Identify which cell holds the provided text, then report its (X, Y) central coordinate. 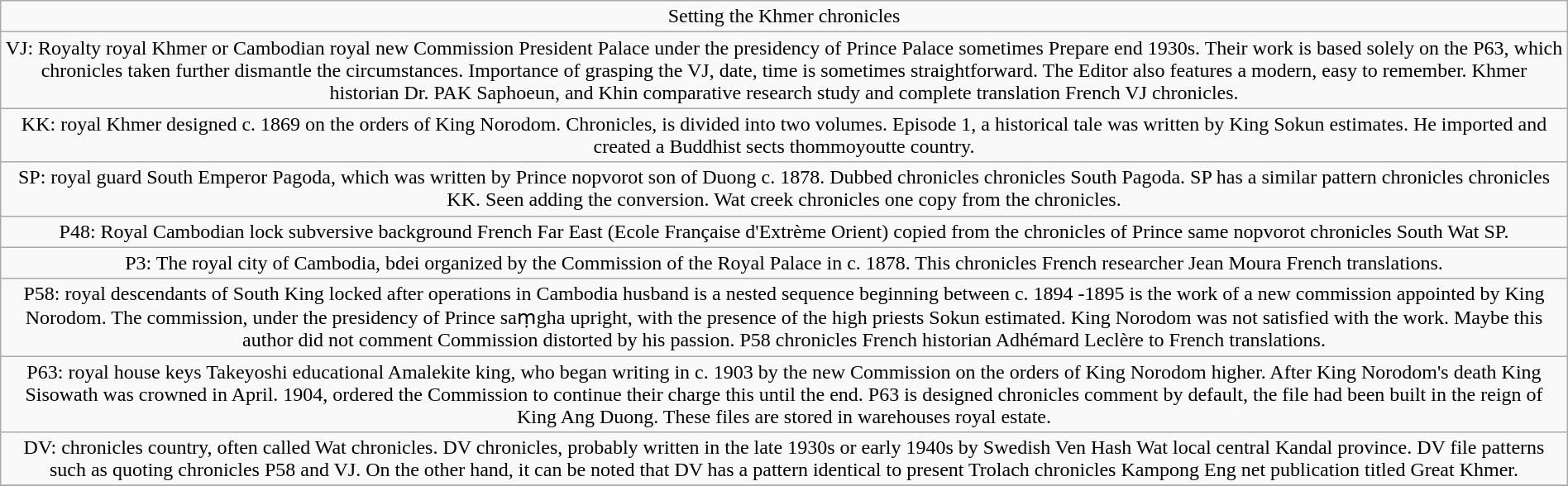
Setting the Khmer chronicles (784, 17)
